Return (x, y) of the center of cell containing provided text 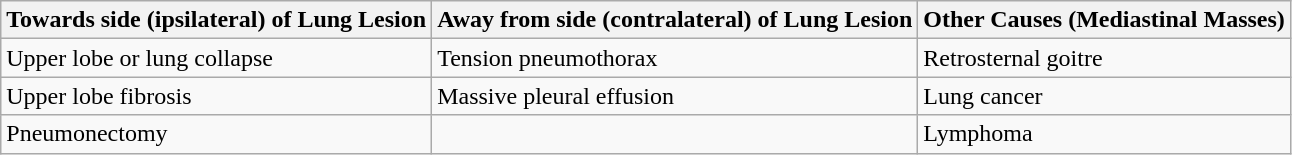
Upper lobe or lung collapse (216, 58)
Massive pleural effusion (675, 96)
Lung cancer (1104, 96)
Retrosternal goitre (1104, 58)
Other Causes (Mediastinal Masses) (1104, 20)
Tension pneumothorax (675, 58)
Pneumonectomy (216, 134)
Lymphoma (1104, 134)
Upper lobe fibrosis (216, 96)
Away from side (contralateral) of Lung Lesion (675, 20)
Towards side (ipsilateral) of Lung Lesion (216, 20)
